Return the [x, y] coordinate for the center point of the cell that contains the specified text.  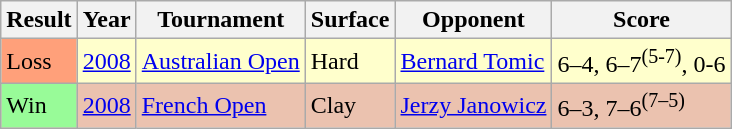
Result [39, 20]
Opponent [474, 20]
Hard [350, 62]
Australian Open [220, 62]
Score [642, 20]
Clay [350, 106]
Loss [39, 62]
Bernard Tomic [474, 62]
Surface [350, 20]
6–4, 6–7(5-7), 0-6 [642, 62]
Year [106, 20]
6–3, 7–6(7–5) [642, 106]
Tournament [220, 20]
French Open [220, 106]
Win [39, 106]
Jerzy Janowicz [474, 106]
